Determine the (x, y) coordinate at the center of the cell enclosing the given text.  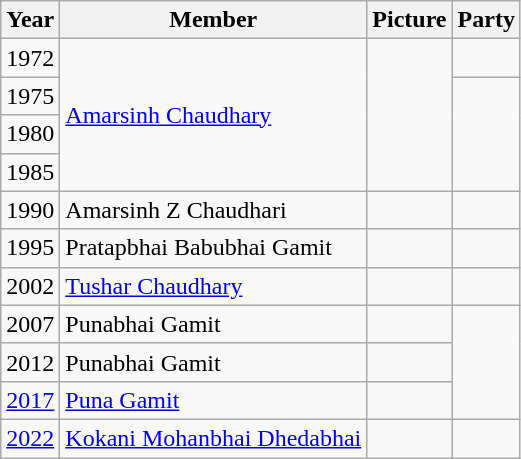
1990 (30, 210)
Party (486, 20)
Year (30, 20)
Member (214, 20)
1980 (30, 134)
Amarsinh Z Chaudhari (214, 210)
2002 (30, 286)
1985 (30, 172)
1975 (30, 96)
Amarsinh Chaudhary (214, 115)
1972 (30, 58)
Picture (410, 20)
2012 (30, 362)
Kokani Mohanbhai Dhedabhai (214, 438)
Pratapbhai Babubhai Gamit (214, 248)
Tushar Chaudhary (214, 286)
2007 (30, 324)
1995 (30, 248)
Puna Gamit (214, 400)
2017 (30, 400)
2022 (30, 438)
